Scan for the cell matching the given text and deliver its [X, Y] coordinate at center. 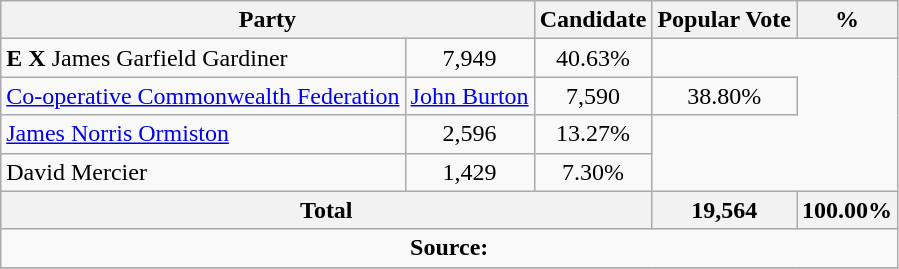
James Norris Ormiston [203, 134]
Total [326, 210]
Source: [450, 248]
13.27% [593, 134]
Candidate [593, 20]
John Burton [470, 96]
38.80% [724, 96]
19,564 [724, 210]
100.00% [848, 210]
7.30% [593, 172]
Popular Vote [724, 20]
David Mercier [203, 172]
Party [268, 20]
40.63% [593, 58]
2,596 [470, 134]
E X James Garfield Gardiner [203, 58]
% [848, 20]
Co-operative Commonwealth Federation [203, 96]
1,429 [470, 172]
7,949 [470, 58]
7,590 [593, 96]
